Provide the (X, Y) coordinate of the cell's center where the given text is located.  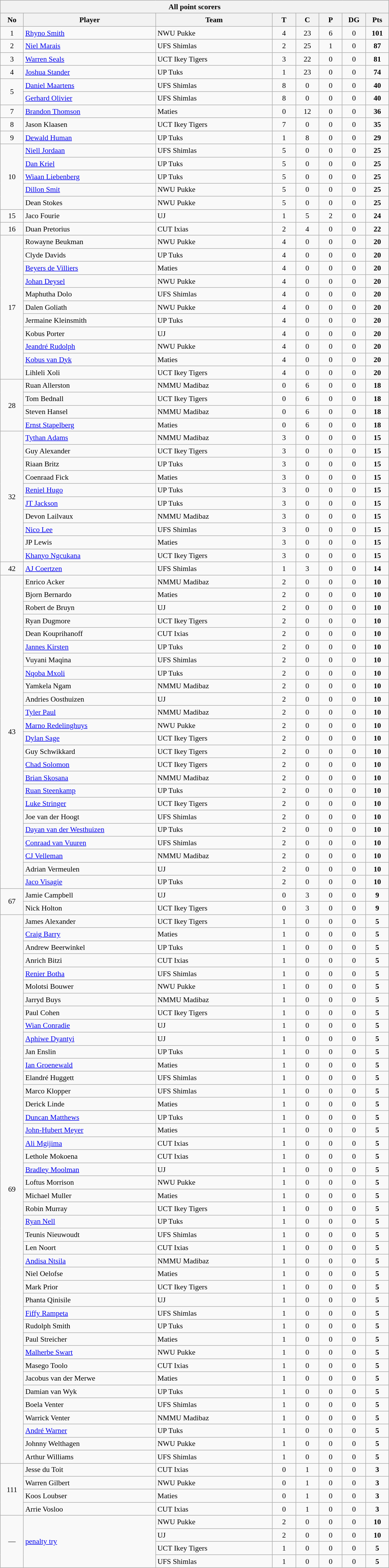
Maphutha Dolo (90, 294)
14 (377, 569)
Kobus Porter (90, 333)
67 (12, 902)
JP Lewis (90, 542)
Dalen Goliath (90, 307)
AJ Coertzen (90, 569)
Wian Conradie (90, 1026)
Beyers de Villiers (90, 268)
Tyler Paul (90, 712)
28 (12, 406)
24 (377, 216)
Niel Marais (90, 46)
Dean Stokes (90, 203)
Joe van der Hoogt (90, 817)
Gerhard Olivier (90, 98)
Anrich Bitzi (90, 960)
Warrick Venter (90, 1418)
Bradley Moolman (90, 1169)
Koos Loubser (90, 1496)
Warren Seals (90, 59)
Duncan Matthews (90, 1117)
Conraad van Vuuren (90, 843)
Steven Hansel (90, 412)
Team (214, 20)
Elandré Huggett (90, 1078)
43 (12, 732)
Reniel Hugo (90, 490)
No (12, 20)
35 (377, 124)
Jaco Visagie (90, 882)
Kobus van Dyk (90, 360)
Marco Klopper (90, 1091)
Warren Gilbert (90, 1483)
Ernst Stapelberg (90, 425)
Brian Skosana (90, 778)
101 (377, 33)
Loftus Morrison (90, 1182)
Andrew Beerwinkel (90, 947)
Bjorn Bernardo (90, 595)
Paul Streicher (90, 1339)
Johnny Welthagen (90, 1444)
Nico Lee (90, 529)
JT Jackson (90, 503)
Boela Venter (90, 1405)
Nick Holton (90, 908)
Jan Enslin (90, 1052)
Niell Jordaan (90, 150)
Rudolph Smith (90, 1326)
Yamkela Ngam (90, 686)
36 (377, 111)
Arthur Williams (90, 1457)
Tom Bednall (90, 399)
Ryan Dugmore (90, 621)
Paul Cohen (90, 1013)
Phanta Qinisile (90, 1300)
Molotsi Bouwer (90, 986)
Teunis Nieuwoudt (90, 1235)
Robert de Bruyn (90, 608)
Michael Muller (90, 1196)
Dayan van der Westhuizen (90, 830)
Craig Barry (90, 934)
C (307, 20)
Luke Stringer (90, 804)
12 (307, 111)
Ali Mgijima (90, 1143)
CJ Velleman (90, 856)
Dewald Human (90, 137)
— (12, 1542)
penalty try (90, 1542)
Ruan Steenkamp (90, 790)
Derick Linde (90, 1104)
Joshua Stander (90, 72)
Adrian Vermeulen (90, 869)
29 (377, 137)
Dillon Smit (90, 190)
Lethole Mokoena (90, 1156)
Vuyani Maqina (90, 660)
Robin Murray (90, 1209)
Renier Botha (90, 973)
74 (377, 72)
Jason Klaasen (90, 124)
Clyde Davids (90, 255)
Tythan Adams (90, 438)
Guy Schwikkard (90, 752)
Nqoba Mxoli (90, 673)
42 (12, 569)
John-Hubert Meyer (90, 1130)
Jermaine Kleinsmith (90, 320)
Mark Prior (90, 1287)
Dean Kouprihanoff (90, 634)
Jacobus van der Merwe (90, 1378)
Jannes Kirsten (90, 647)
111 (12, 1489)
Ryan Nell (90, 1222)
Masego Toolo (90, 1365)
81 (377, 59)
Johan Deysel (90, 281)
Khanyo Ngcukana (90, 556)
32 (12, 497)
Ruan Allerston (90, 386)
P (330, 20)
Duan Pretorius (90, 229)
Marno Redelinghuys (90, 725)
Andisa Ntsila (90, 1261)
James Alexander (90, 921)
17 (12, 307)
Andries Oosthuizen (90, 699)
Dan Kriel (90, 164)
Len Noort (90, 1248)
16 (12, 229)
Arrie Vosloo (90, 1509)
All point scorers (195, 7)
Aphiwe Dyantyi (90, 1039)
DG (354, 20)
Chad Solomon (90, 765)
Jarryd Buys (90, 1000)
Brandon Thomson (90, 111)
Coenraad Fick (90, 477)
Daniel Maartens (90, 85)
Fiffy Rampeta (90, 1313)
Damian van Wyk (90, 1392)
Rowayne Beukman (90, 242)
Jesse du Toit (90, 1470)
Guy Alexander (90, 451)
Devon Lailvaux (90, 516)
Ian Groenewald (90, 1065)
Wiaan Liebenberg (90, 177)
Jaco Fourie (90, 216)
Pts (377, 20)
Malherbe Swart (90, 1352)
Jamie Campbell (90, 895)
Riaan Britz (90, 464)
T (284, 20)
Niel Oelofse (90, 1274)
Jeandré Rudolph (90, 346)
Rhyno Smith (90, 33)
87 (377, 46)
69 (12, 1189)
Enrico Acker (90, 582)
André Warner (90, 1431)
Player (90, 20)
Lihleli Xoli (90, 373)
Dylan Sage (90, 739)
